Find where the given text appears and provide that cell's center as (x, y) coordinate. 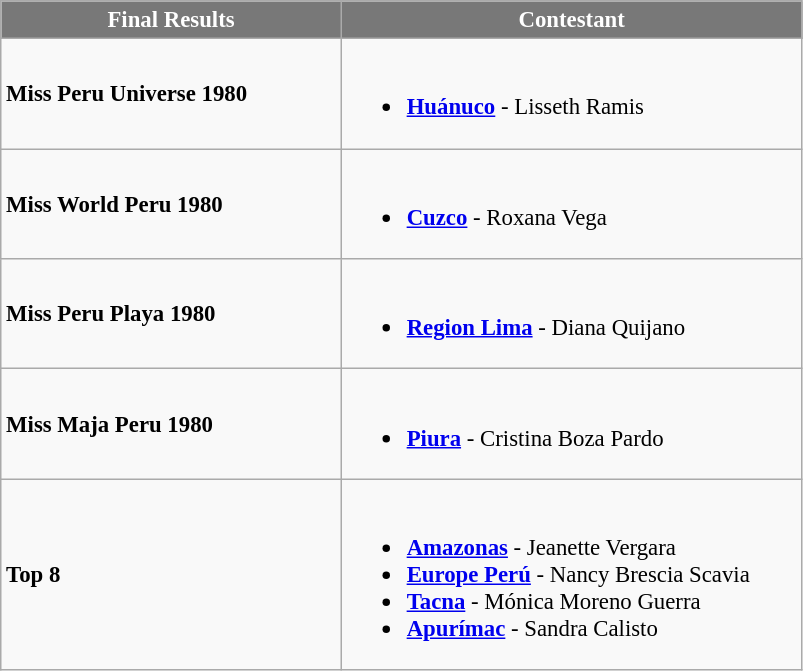
Amazonas - Jeanette Vergara Europe Perú - Nancy Brescia Scavia Tacna - Mónica Moreno Guerra Apurímac - Sandra Calisto (572, 574)
Final Results (172, 20)
Miss World Peru 1980 (172, 204)
Cuzco - Roxana Vega (572, 204)
Contestant (572, 20)
Top 8 (172, 574)
Miss Maja Peru 1980 (172, 424)
Huánuco - Lisseth Ramis (572, 94)
Miss Peru Playa 1980 (172, 314)
Miss Peru Universe 1980 (172, 94)
Piura - Cristina Boza Pardo (572, 424)
Region Lima - Diana Quijano (572, 314)
